From the cell containing the given text, extract its center point as (X, Y) coordinate. 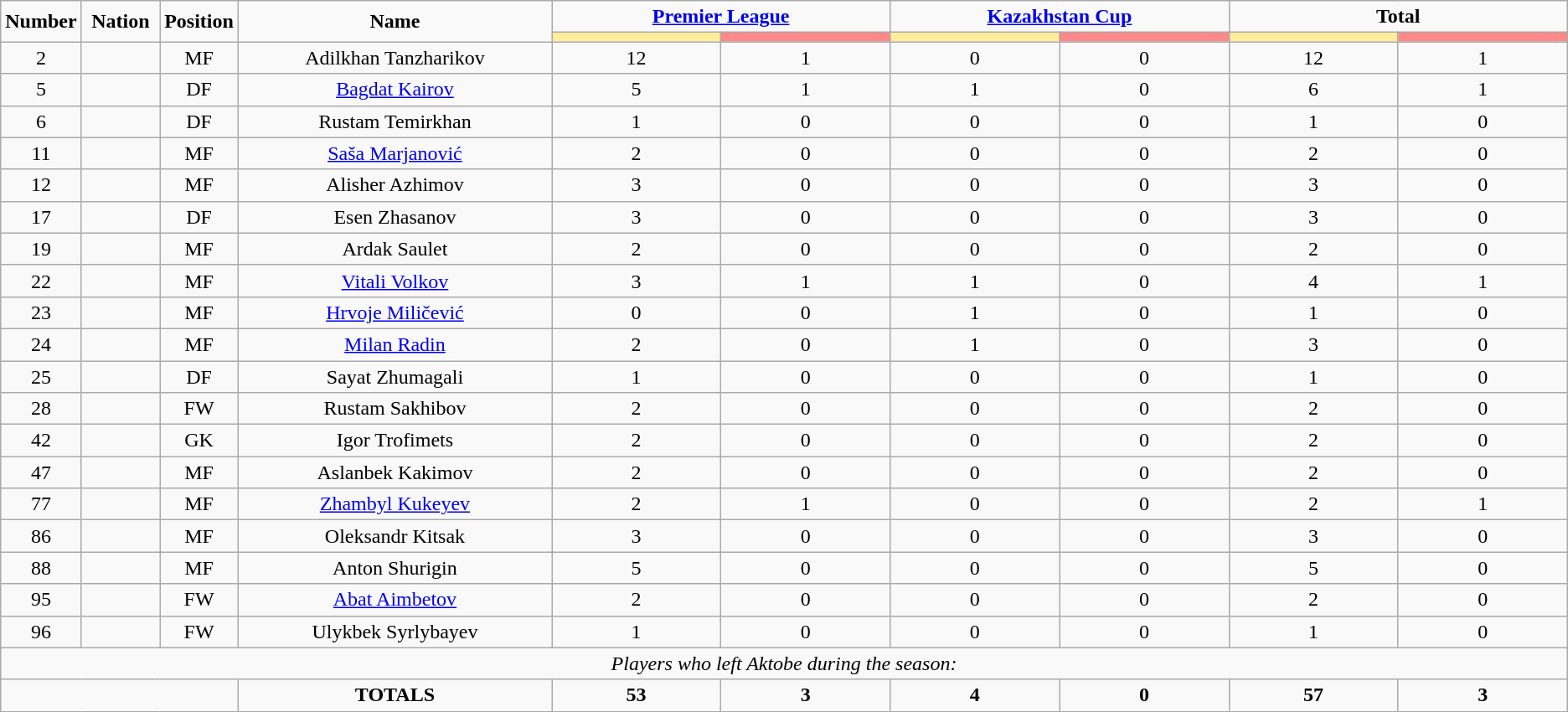
22 (41, 281)
Ardak Saulet (395, 249)
Anton Shurigin (395, 568)
28 (41, 409)
19 (41, 249)
Sayat Zhumagali (395, 376)
Kazakhstan Cup (1060, 17)
24 (41, 344)
Alisher Azhimov (395, 185)
Total (1398, 17)
Number (41, 22)
Igor Trofimets (395, 441)
23 (41, 312)
Zhambyl Kukeyev (395, 504)
53 (636, 695)
Oleksandr Kitsak (395, 536)
Aslanbek Kakimov (395, 472)
GK (199, 441)
Hrvoje Miličević (395, 312)
Adilkhan Tanzharikov (395, 58)
95 (41, 600)
86 (41, 536)
Premier League (720, 17)
Position (199, 22)
11 (41, 153)
Rustam Temirkhan (395, 121)
57 (1313, 695)
17 (41, 217)
Esen Zhasanov (395, 217)
Nation (121, 22)
88 (41, 568)
25 (41, 376)
Bagdat Kairov (395, 90)
Players who left Aktobe during the season: (784, 663)
Rustam Sakhibov (395, 409)
Ulykbek Syrlybayev (395, 632)
TOTALS (395, 695)
Vitali Volkov (395, 281)
47 (41, 472)
Name (395, 22)
Saša Marjanović (395, 153)
Milan Radin (395, 344)
Abat Aimbetov (395, 600)
77 (41, 504)
42 (41, 441)
96 (41, 632)
